Detect which cell encompasses the target text, then output its [x, y] center coordinate. 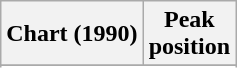
Chart (1990) [72, 34]
Peakposition [189, 34]
